Capture the cell that displays the provided text and extract its [x, y] central coordinate. 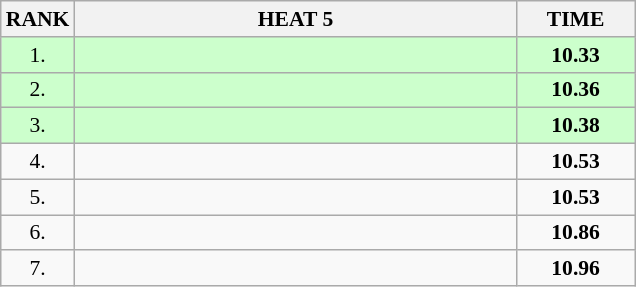
7. [38, 269]
HEAT 5 [295, 19]
1. [38, 55]
10.38 [576, 126]
4. [38, 162]
TIME [576, 19]
RANK [38, 19]
10.86 [576, 233]
10.36 [576, 90]
5. [38, 197]
3. [38, 126]
2. [38, 90]
10.96 [576, 269]
10.33 [576, 55]
6. [38, 233]
